Determine the (x, y) coordinate at the center of the cell enclosing the given text.  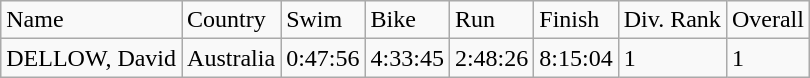
8:15:04 (576, 58)
Overall (768, 20)
2:48:26 (491, 58)
Div. Rank (672, 20)
Name (92, 20)
0:47:56 (323, 58)
Run (491, 20)
Bike (407, 20)
Swim (323, 20)
DELLOW, David (92, 58)
Country (232, 20)
Australia (232, 58)
Finish (576, 20)
4:33:45 (407, 58)
